For the text-containing cell, return its midpoint in (X, Y) coordinate format. 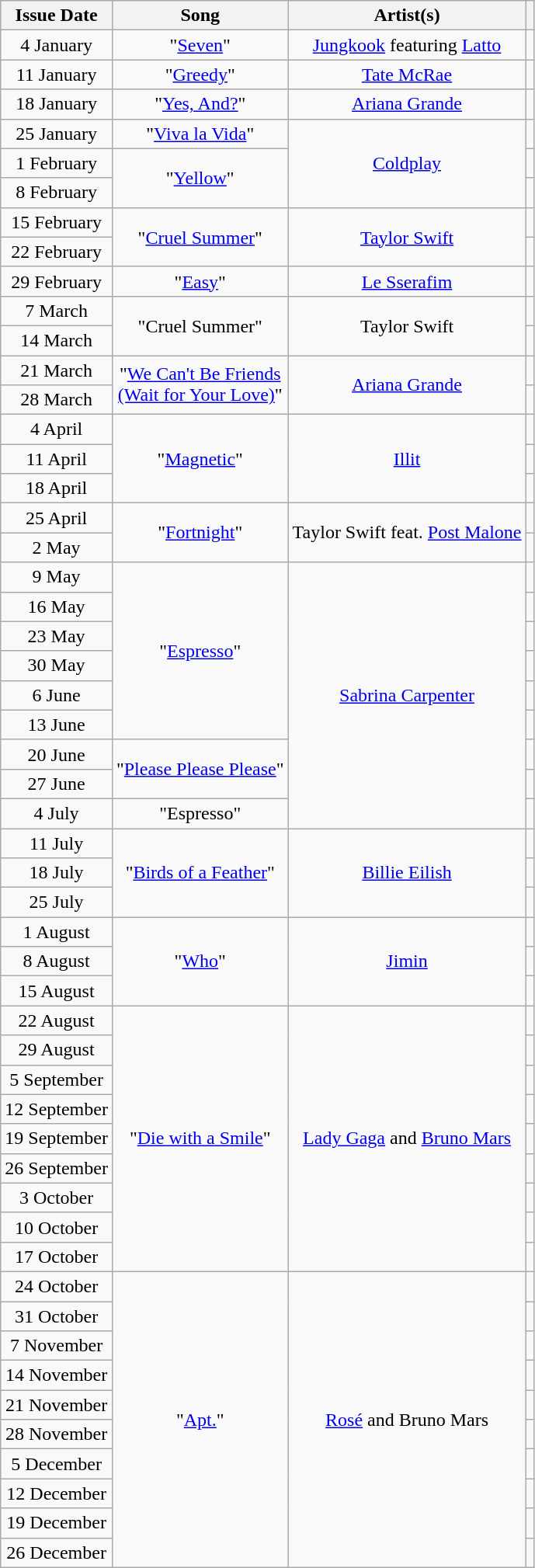
11 January (57, 75)
10 October (57, 1227)
6 June (57, 695)
Illit (407, 459)
8 August (57, 961)
1 February (57, 163)
Song (200, 16)
14 November (57, 1375)
Artist(s) (407, 16)
Le Sserafim (407, 281)
29 August (57, 1050)
Tate McRae (407, 75)
2 May (57, 548)
"Please Please Please" (200, 769)
1 August (57, 932)
"Who" (200, 961)
7 March (57, 311)
8 February (57, 193)
"Easy" (200, 281)
25 April (57, 518)
Billie Eilish (407, 872)
9 May (57, 577)
28 March (57, 400)
25 January (57, 134)
30 May (57, 666)
Issue Date (57, 16)
16 May (57, 607)
29 February (57, 281)
Sabrina Carpenter (407, 696)
20 June (57, 754)
"Die with a Smile" (200, 1139)
18 January (57, 104)
13 June (57, 725)
"Viva la Vida" (200, 134)
23 May (57, 636)
28 November (57, 1434)
"Yellow" (200, 178)
"Greedy" (200, 75)
4 April (57, 429)
Coldplay (407, 163)
26 September (57, 1168)
14 March (57, 340)
Jimin (407, 961)
4 January (57, 45)
Jungkook featuring Latto (407, 45)
Taylor Swift feat. Post Malone (407, 533)
21 March (57, 370)
19 September (57, 1139)
22 February (57, 252)
15 February (57, 222)
7 November (57, 1346)
24 October (57, 1286)
"Seven" (200, 45)
15 August (57, 991)
12 December (57, 1493)
19 December (57, 1523)
"We Can't Be Friends(Wait for Your Love)" (200, 385)
"Birds of a Feather" (200, 872)
"Yes, And?" (200, 104)
25 July (57, 902)
27 June (57, 784)
"Apt." (200, 1420)
12 September (57, 1109)
5 September (57, 1080)
5 December (57, 1464)
3 October (57, 1198)
18 April (57, 488)
11 July (57, 843)
18 July (57, 873)
"Magnetic" (200, 459)
17 October (57, 1257)
11 April (57, 459)
Lady Gaga and Bruno Mars (407, 1139)
31 October (57, 1316)
4 July (57, 813)
21 November (57, 1405)
Rosé and Bruno Mars (407, 1420)
"Fortnight" (200, 533)
26 December (57, 1552)
22 August (57, 1020)
